Capture the cell that displays the provided text and extract its [X, Y] central coordinate. 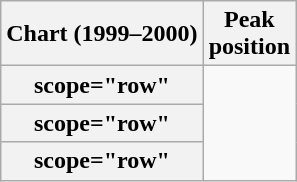
Peakposition [249, 34]
Chart (1999–2000) [102, 34]
